Extract the [X, Y] coordinate from the center of the cell holding the provided text.  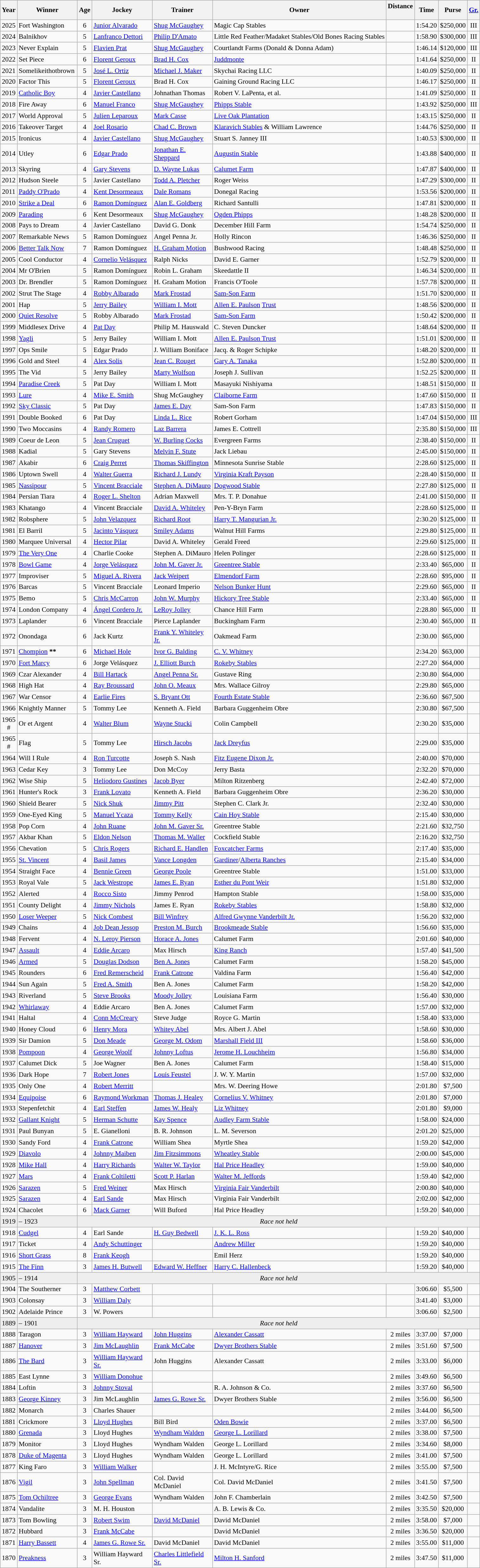
Craig Perret [122, 463]
1:40.09 [426, 71]
1:48.64 [426, 327]
1902 [9, 1312]
William Hayward [122, 1335]
1928 [9, 1165]
2002 [9, 293]
1996 [9, 361]
December Hill Farm [299, 225]
1904 [9, 1289]
$95,000 [453, 576]
Virginia Kraft Payson [299, 474]
1949 [9, 928]
W. Powers [122, 1312]
2:40.00 [426, 758]
1925 [9, 1199]
The Southerner [47, 1289]
1:52.79 [426, 259]
2013 [9, 169]
1876 [9, 1482]
1881 [9, 1422]
3:49.60 [426, 1376]
Haltal [47, 1018]
Steve Brooks [122, 996]
Augustin Stable [299, 154]
Preston M. Burch [182, 928]
1951 [9, 905]
$25,000 [453, 1131]
1970 [9, 663]
C. Steven Duncker [299, 327]
1942 [9, 1007]
Assault [47, 951]
George Woolf [122, 1052]
Kadial [47, 452]
1:58.80 [426, 905]
Robert Merritt [122, 1086]
1980 [9, 542]
Heliodoro Gustines [122, 781]
Leonard Imperio [182, 587]
2:34.20 [426, 652]
Laplander [47, 621]
2:35.80 [426, 429]
Stuart S. Janney III [299, 139]
David G. Donk [182, 225]
Whirlaway [47, 1007]
Mrs. T. P. Donahue [299, 497]
Gaining Ground Racing LLC [299, 82]
Chance Hill Farm [299, 610]
1:48.51 [426, 384]
Dr. Brendler [47, 282]
C. V. Whitney [299, 652]
2:00.80 [426, 1188]
Jack Weipert [182, 576]
1938 [9, 1052]
Cool Conductor [47, 259]
1:47.04 [426, 418]
1874 [9, 1509]
Paul Bunyan [47, 1131]
Raymond Workman [122, 1097]
2:36.20 [426, 792]
Fitz Eugene Dixon Jr. [299, 758]
Jack Westrope [122, 883]
Buckingham Farm [299, 621]
1962 [9, 781]
Flavien Prat [122, 48]
Ticket [47, 1244]
Claiborne Farm [299, 395]
Grenada [47, 1433]
1947 [9, 951]
1903 [9, 1301]
Frank Lovato [122, 792]
$36,000 [453, 1041]
Skyring [47, 169]
1967 [9, 697]
Bushwood Racing [299, 248]
Balnikhov [47, 37]
1936 [9, 1075]
Rounders [47, 973]
$5,500 [453, 1289]
Scott P. Harlan [182, 1176]
2017 [9, 116]
3:42.50 [426, 1498]
Angel Penna Sr. [182, 674]
Hickory Tree Stable [299, 598]
Cornelio Velásquez [122, 259]
Ángel Cordero Jr. [122, 610]
1:52.80 [426, 361]
Straight Face [47, 871]
2:30.00 [426, 636]
1987 [9, 463]
3:36.50 [426, 1532]
John F. Chamberlain [299, 1498]
High Hat [47, 686]
1915 [9, 1267]
1955 [9, 860]
3:41.40 [426, 1301]
Harry Richards [122, 1165]
Distance [400, 10]
Vance Longden [182, 860]
Coeur de Leon [47, 440]
Pompoon [47, 1052]
Royce G. Martin [299, 1018]
Jerome H. Louchheim [299, 1052]
3:56.00 [426, 1399]
Taragon [47, 1335]
1:47.87 [426, 169]
Mrs. Wallace Gilroy [299, 686]
John O. Meaux [182, 686]
Manuel Ycaza [122, 815]
Robert Jones [122, 1075]
8 [85, 1256]
1:50.42 [426, 316]
Jacob Byer [182, 781]
1979 [9, 553]
1:59.40 [426, 1176]
Bennie Green [122, 871]
Will Buford [182, 1210]
1:47.83 [426, 406]
Adelaide Prince [47, 1312]
1872 [9, 1532]
$6,000 [453, 1361]
$120,000 [453, 48]
Evergreen Farms [299, 440]
Loftin [47, 1388]
Cain Hoy Stable [299, 815]
Don McCoy [182, 770]
2:32.40 [426, 804]
2009 [9, 214]
1:54.20 [426, 25]
Ironicus [47, 139]
H. Guy Bedwell [182, 1233]
1889 [9, 1323]
Alerted [47, 894]
William Daly [122, 1301]
James W. Healy [182, 1108]
Pays to Dream [47, 225]
1883 [9, 1399]
Eldon Nelson [122, 837]
Remarkable News [47, 237]
George Poole [182, 871]
3:38.00 [426, 1433]
1:41.09 [426, 93]
Juddmonte [299, 59]
Equipoise [47, 1097]
Elmendorf Farm [299, 576]
Bill Bird [182, 1422]
Audley Farm Stable [299, 1120]
1977 [9, 576]
2:42.40 [426, 781]
James H. Butwell [122, 1267]
1:46.34 [426, 271]
Armed [47, 962]
2018 [9, 105]
Robsphere [47, 519]
Jacinto Vásquez [122, 531]
2012 [9, 180]
Henry Mora [122, 1029]
Fred A. Smith [122, 984]
Diavolo [47, 1154]
Chompion ** [47, 652]
2:21.60 [426, 826]
Chad C. Brown [182, 127]
1981 [9, 531]
Ivor G. Balding [182, 652]
1:41.64 [426, 59]
Emil Herz [299, 1256]
2:28.80 [426, 610]
2:00.00 [426, 1154]
Sky Classic [47, 406]
2:02.00 [426, 1199]
Chevation [47, 849]
Minnesota Sunrise Stable [299, 463]
– 1923 [47, 1222]
Skychai Racing LLC [299, 71]
1:57.78 [426, 282]
Ray Broussard [122, 686]
2021 [9, 71]
1937 [9, 1063]
2:30.40 [426, 621]
1933 [9, 1108]
Jean C. Rouget [182, 361]
Fourth Estate Stable [299, 697]
Helen Polinger [299, 553]
Michael J. Maker [182, 71]
Factor This [47, 82]
Basil James [122, 860]
Louisiana Farm [299, 996]
Hap [47, 305]
$63,000 [453, 652]
Steve Judge [182, 1018]
1:46.36 [426, 237]
1884 [9, 1388]
1995 [9, 373]
Donegal Racing [299, 192]
The Very One [47, 553]
2011 [9, 192]
1:47.81 [426, 203]
1983 [9, 508]
Robert Gorham [299, 418]
Andrew Miller [299, 1244]
1:51.80 [426, 883]
1:52.25 [426, 373]
Parading [47, 214]
Jonathan E. Sheppard [182, 154]
1:51.70 [426, 293]
1934 [9, 1097]
Jimmy Pitt [182, 804]
1963 [9, 770]
Robert V. LaPenta, et al. [299, 93]
Oakmead Farm [299, 636]
Ron Turcotte [122, 758]
1918 [9, 1233]
Cockfield Stable [299, 837]
2019 [9, 93]
Mrs. Albert J. Abel [299, 1029]
Marty Wolfson [182, 373]
Bemo [47, 598]
Stepenfetchit [47, 1108]
2001 [9, 305]
3:41.00 [426, 1456]
Hampton Stable [299, 894]
1961 [9, 792]
Jack Liebau [299, 452]
$2,500 [453, 1312]
1:53.56 [426, 192]
1917 [9, 1244]
Alfred Gwynne Vanderbilt Jr. [299, 917]
1916 [9, 1256]
Only One [47, 1086]
King Ranch [299, 951]
Smiley Adams [182, 531]
Khatango [47, 508]
1:51.00 [426, 871]
J. W. Y. Martin [299, 1075]
Monitor [47, 1444]
1:46.14 [426, 48]
1:48.48 [426, 248]
1880 [9, 1433]
2023 [9, 48]
Colin Campbell [299, 724]
M. H. Houston [122, 1509]
José L. Ortiz [122, 71]
1993 [9, 395]
1989 [9, 440]
2008 [9, 225]
Richard Root [182, 519]
2:01.60 [426, 939]
1958 [9, 826]
1:48.20 [426, 350]
Mike Hall [47, 1165]
1:47.29 [426, 180]
Nick Combest [122, 917]
– 1914 [47, 1278]
Nassipour [47, 486]
1939 [9, 1041]
Chacolet [47, 1210]
Cornelius V. Whitney [299, 1097]
Strut The Stage [47, 293]
Honey Cloud [47, 1029]
Gallant Knight [47, 1120]
County Delight [47, 905]
2000 [9, 316]
Sun Again [47, 984]
Myrtle Shea [299, 1142]
1931 [9, 1131]
Monarch [47, 1410]
2016 [9, 127]
Duke of Magenta [47, 1456]
Sandy Ford [47, 1142]
Joseph S. Nash [182, 758]
1968 [9, 686]
1:43.92 [426, 105]
1945 [9, 973]
Job Dean Jessop [122, 928]
Louis Feustel [182, 1075]
Philip D'Amato [182, 37]
Loser Weeper [47, 917]
Skeedattle II [299, 271]
Chris McCarron [122, 598]
1960 [9, 804]
Joel Rosario [122, 127]
Nelson Bunker Hunt [299, 587]
Barcas [47, 587]
John M. Gaver Jr. [182, 565]
George Evans [122, 1498]
Mars [47, 1176]
Thomas J. Healey [182, 1097]
2020 [9, 82]
Bill Winfrey [182, 917]
1940 [9, 1029]
Cudgel [47, 1233]
$15,000 [453, 1063]
William Shea [182, 1142]
Middlesex Drive [47, 327]
Jack Kurtz [122, 636]
1946 [9, 962]
Adrian Maxwell [182, 497]
Angel Penna Jr. [182, 237]
1873 [9, 1520]
Fort Washington [47, 25]
2005 [9, 259]
1998 [9, 339]
King Faro [47, 1467]
1950 [9, 917]
1:57.40 [426, 951]
Fort Marcy [47, 663]
$41,500 [453, 951]
Trainer [182, 10]
1926 [9, 1188]
John M. Gaver Sr. [182, 826]
3:35.50 [426, 1509]
Mack Garner [122, 1210]
3:37.60 [426, 1388]
1877 [9, 1467]
Richard J. Lundy [182, 474]
2:45.00 [426, 452]
Utley [47, 154]
Thomas Skiffington [182, 463]
John Velazquez [122, 519]
1:56.60 [426, 928]
Winner [47, 10]
1882 [9, 1410]
2:01.20 [426, 1131]
The Vid [47, 373]
1975 [9, 598]
Bowl Game [47, 565]
Jack Dreyfus [299, 743]
$24,000 [453, 1120]
Hirsch Jacobs [182, 743]
J. Elliott Burch [182, 663]
Gardiner/Alberta Ranches [299, 860]
Jimmy Penrod [182, 894]
Fire Away [47, 105]
N. Leroy Pierson [122, 939]
Milton Ritzenberg [299, 781]
1:59.00 [426, 1165]
1943 [9, 996]
Joe Wagner [122, 1063]
1944 [9, 984]
Set Piece [47, 59]
2:17.40 [426, 849]
Mrs. W. Deering Howe [299, 1086]
Takeover Target [47, 127]
Don Meade [122, 1041]
Czar Alexander [47, 674]
1:48.28 [426, 214]
Jim Fitzsimmons [182, 1154]
East Lynne [47, 1376]
James E. Day [182, 406]
Conn McCreary [122, 1018]
Age [85, 10]
Gerald Freed [299, 542]
Walter Guerra [122, 474]
1929 [9, 1154]
Preakness [47, 1558]
Time [426, 10]
Vandalite [47, 1509]
1:47.60 [426, 395]
1919 [9, 1222]
1994 [9, 384]
Yagli [47, 339]
2006 [9, 248]
1:43.88 [426, 154]
Tom Ochiltree [47, 1498]
Walnut Hill Farms [299, 531]
Sir Damion [47, 1041]
Lure [47, 395]
Tom Bowling [47, 1520]
Thomas M. Waller [182, 837]
Frank Keogh [122, 1256]
2015 [9, 139]
Walter M. Jeffords [299, 1176]
1:48.56 [426, 305]
2022 [9, 59]
2003 [9, 282]
Walter W. Taylor [182, 1165]
Gr. [474, 10]
1887 [9, 1346]
Uptown Swell [47, 474]
1886 [9, 1361]
Roger Weiss [299, 180]
1:56.80 [426, 1052]
Chains [47, 928]
2025 [9, 25]
1956 [9, 849]
Gold and Steel [47, 361]
Jacq. & Roger Schipke [299, 350]
Paradise Creek [47, 384]
Miguel A. Rivera [122, 576]
Rocco Sisto [122, 894]
George Kinney [47, 1399]
Hector Pilar [122, 542]
3:41.50 [426, 1482]
Harry Bassett [47, 1543]
Mr O'Brien [47, 271]
Richard Santulli [299, 203]
Dogwood Stable [299, 486]
Jean Cruguet [122, 440]
Akbar Khan [47, 837]
Herman Schutte [122, 1120]
Kay Spence [182, 1120]
1991 [9, 418]
Edward W. Heffner [182, 1267]
LeRoy Jolley [182, 610]
Somelikeithotbrown [47, 71]
Johnny Loftus [182, 1052]
Roger L. Shelton [122, 497]
1988 [9, 452]
Crickmore [47, 1422]
Vigil [47, 1482]
Philip M. Hauswald [182, 327]
$8,000 [453, 1444]
1888 [9, 1335]
War Censor [47, 697]
Hudson Steele [47, 180]
Andy Schuttinger [122, 1244]
Nick Shuk [122, 804]
1999 [9, 327]
Melvin F. Stute [182, 452]
1:46.17 [426, 82]
Johnny Maiben [122, 1154]
1924 [9, 1210]
Lanfranco Dettori [122, 37]
Shield Bearer [47, 804]
Two Moccasins [47, 429]
1986 [9, 474]
Jerry Basta [299, 770]
B. R. Johnson [182, 1131]
Charles Littlefield Sr. [182, 1558]
Julien Leparoux [122, 116]
Holly Rincon [299, 237]
2:16.20 [426, 837]
1957 [9, 837]
Tommy Kelly [182, 815]
1972 [9, 636]
Dale Romans [182, 192]
David E. Garner [299, 259]
Riverland [47, 996]
The Finn [47, 1267]
Walter Blum [122, 724]
Foxcatcher Farms [299, 849]
Harry T. Mangurian Jr. [299, 519]
Catholic Boy [47, 93]
Esther du Pont Weir [299, 883]
1875 [9, 1498]
– 1901 [47, 1323]
Short Grass [47, 1256]
3:33.00 [426, 1361]
L. M. Severson [299, 1131]
Masayuki Nishiyama [299, 384]
1:40.53 [426, 139]
2:36.60 [426, 697]
Junior Alvarado [122, 25]
1905 [9, 1278]
Linda L. Rice [182, 418]
1879 [9, 1444]
Ralph Nicks [182, 259]
Onondaga [47, 636]
Dark Hope [47, 1075]
Purse [453, 10]
1:58.90 [426, 37]
Jockey [122, 10]
2024 [9, 37]
Cedar Key [47, 770]
1878 [9, 1456]
Brookmeade Stable [299, 928]
Fred Remerscheid [122, 973]
Mark Casse [182, 116]
Fred Weiner [122, 1188]
1969 [9, 674]
3:58.00 [426, 1520]
1870 [9, 1558]
Little Red Feather/Madaket Stables/Old Bones Racing Stables [299, 37]
W. Burling Cocks [182, 440]
1:44.76 [426, 127]
Ops Smile [47, 350]
1982 [9, 519]
Akabir [47, 463]
1927 [9, 1176]
1971 [9, 652]
Wise Ship [47, 781]
1885 [9, 1376]
2:27.80 [426, 486]
Better Talk Now [47, 248]
E. Gianelloni [122, 1131]
Valdina Farm [299, 973]
Michael Hole [122, 652]
Johnny Stoval [122, 1388]
Robin L. Graham [182, 271]
Richard E. Handlen [182, 849]
S. Bryant Ott [182, 697]
Ogden Phipps [299, 214]
Stephen C. Clark Jr. [299, 804]
Wheatley Stable [299, 1154]
Paddy O'Prado [47, 192]
2:29.00 [426, 743]
Earl Steffen [122, 1108]
Francis O'Toole [299, 282]
Quiet Resolve [47, 316]
Oden Bowie [299, 1422]
3:34.60 [426, 1444]
1953 [9, 883]
2007 [9, 237]
Improviser [47, 576]
Klaravich Stables & William Lawrence [299, 127]
Chris Rogers [122, 849]
Randy Romero [122, 429]
Phipps Stable [299, 105]
Gary A. Tanaka [299, 361]
1997 [9, 350]
Year [9, 10]
J. K. L. Ross [299, 1233]
Matthew Corbett [122, 1289]
Will I Rule [47, 758]
William Donohue [122, 1376]
Hubbard [47, 1532]
Charlie Cooke [122, 553]
1959 [9, 815]
Moody Jolley [182, 996]
J. H. McIntyre/G. Rice [299, 1467]
1952 [9, 894]
Todd A. Pletcher [182, 180]
Live Oak Plantation [299, 116]
John Ruane [122, 826]
Pierce Laplander [182, 621]
John Spellman [122, 1482]
Hanover [47, 1346]
2010 [9, 203]
3:44.00 [426, 1410]
2:41.00 [426, 497]
1:43.15 [426, 116]
1990 [9, 429]
$9,000 [453, 1108]
Calumet Dick [47, 1063]
Mike E. Smith [122, 395]
Flag [47, 743]
Frank Y. Whiteley Jr. [182, 636]
1871 [9, 1543]
Wayne Stucki [182, 724]
1978 [9, 565]
2004 [9, 271]
Royal Vale [47, 883]
Colonsay [47, 1301]
St. Vincent [47, 860]
Manuel Franco [122, 105]
1964 [9, 758]
1948 [9, 939]
Pen-Y-Bryn Farm [299, 508]
Strike a Deal [47, 203]
Frank Coltiletti [122, 1176]
1:56.20 [426, 917]
2:38.40 [426, 440]
Marquee Universal [47, 542]
2:27.20 [426, 663]
Owner [299, 10]
J. William Boniface [182, 350]
1:54.74 [426, 225]
Magic Cap Stables [299, 25]
3:47.50 [426, 1558]
Or et Argent [47, 724]
Marshall Field III [299, 1041]
1930 [9, 1142]
One-Eyed King [47, 815]
London Company [47, 610]
El Barril [47, 531]
D. Wayne Lukas [182, 169]
1954 [9, 871]
Joseph J. Sullivan [299, 373]
Hunter's Rock [47, 792]
The Bard [47, 1361]
Bill Hartack [122, 674]
Gustave Ring [299, 674]
1973 [9, 621]
1974 [9, 610]
Harry C. Hallenbeck [299, 1267]
Liz Whitney [299, 1108]
1932 [9, 1120]
William Walker [122, 1467]
Courtlandt Farms (Donald & Donna Adam) [299, 48]
1:51.01 [426, 339]
Laz Barrera [182, 429]
Persian Tiara [47, 497]
1966 [9, 708]
Fervent [47, 939]
James E. Cottrell [299, 429]
Double Booked [47, 418]
Never Explain [47, 48]
Johnathan Thomas [182, 93]
Robert Swim [122, 1520]
1941 [9, 1018]
$72,000 [453, 781]
2:28.40 [426, 474]
Douglas Dodson [122, 962]
Whitey Abel [182, 1029]
Milton H. Sanford [299, 1558]
R. A. Johnson & Co. [299, 1388]
Horace A. Jones [182, 939]
Knightly Manner [47, 708]
Alan E. Goldberg [182, 203]
3:51.60 [426, 1346]
Jimmy Nichols [122, 905]
George M. Odom [182, 1041]
1935 [9, 1086]
1976 [9, 587]
A. B. Lewis & Co. [299, 1509]
John W. Murphy [182, 598]
Pop Corn [47, 826]
1985 [9, 486]
$3,000 [453, 1301]
Alex Solis [122, 361]
World Approval [47, 116]
1984 [9, 497]
Charles Shauer [122, 1410]
2014 [9, 154]
1992 [9, 406]
Earlie Fires [122, 697]
2:32.20 [426, 770]
